Output the (X, Y) coordinate of the center of the cell containing the given text.  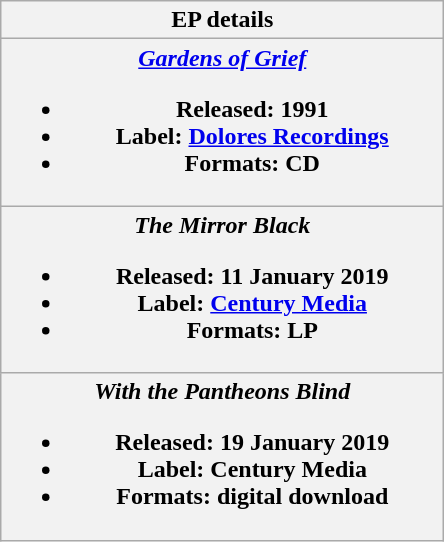
The Mirror BlackReleased: 11 January 2019Label: Century MediaFormats: LP (222, 290)
With the Pantheons BlindReleased: 19 January 2019Label: Century MediaFormats: digital download (222, 456)
Gardens of GriefReleased: 1991Label: Dolores RecordingsFormats: CD (222, 122)
EP details (222, 20)
